Pinpoint the cell where the given text exists, returning its [x, y] midpoint coordinate. 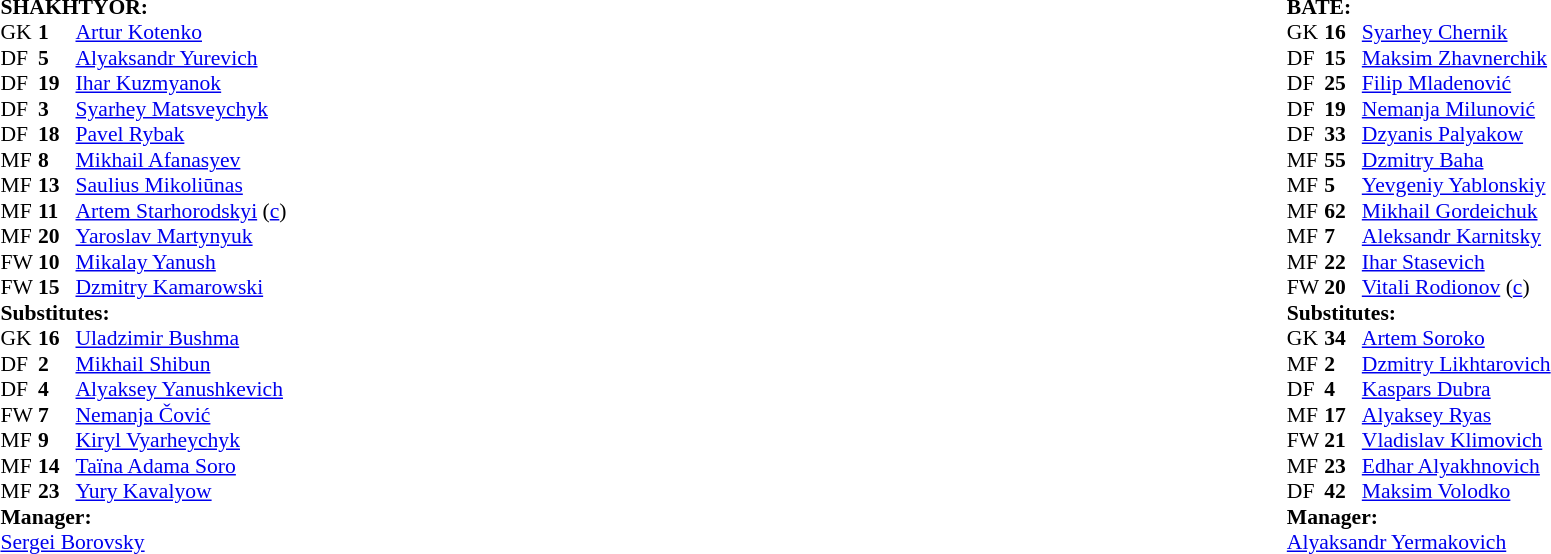
8 [57, 160]
Filip Mladenović [1456, 83]
1 [57, 33]
Yevgeniy Yablonskiy [1456, 185]
22 [1343, 262]
13 [57, 185]
18 [57, 135]
Artem Starhorodskyi (c) [182, 211]
Alyaksey Ryas [1456, 415]
Dzmitry Likhtarovich [1456, 364]
Aleksandr Karnitsky [1456, 237]
Syarhey Chernik [1456, 33]
Nemanja Čović [182, 415]
Saulius Mikoliūnas [182, 185]
Ihar Stasevich [1456, 262]
10 [57, 262]
Edhar Alyakhnovich [1456, 466]
Vitali Rodionov (c) [1456, 287]
Uladzimir Bushma [182, 339]
34 [1343, 339]
14 [57, 466]
Dzyanis Palyakow [1456, 135]
21 [1343, 441]
Kiryl Vyarheychyk [182, 441]
Yaroslav Martynyuk [182, 237]
Ihar Kuzmyanok [182, 83]
Syarhey Matsveychyk [182, 109]
42 [1343, 491]
11 [57, 211]
25 [1343, 83]
Mikhail Afanasyev [182, 160]
Yury Kavalyow [182, 491]
Mikhail Shibun [182, 364]
Dzmitry Kamarowski [182, 287]
Alyaksandr Yurevich [182, 58]
Artur Kotenko [182, 33]
Mikalay Yanush [182, 262]
Maksim Volodko [1456, 491]
Vladislav Klimovich [1456, 441]
17 [1343, 415]
62 [1343, 211]
3 [57, 109]
Pavel Rybak [182, 135]
55 [1343, 160]
33 [1343, 135]
Taïna Adama Soro [182, 466]
Alyaksey Yanushkevich [182, 389]
Artem Soroko [1456, 339]
9 [57, 441]
Mikhail Gordeichuk [1456, 211]
Dzmitry Baha [1456, 160]
Maksim Zhavnerchik [1456, 58]
Kaspars Dubra [1456, 389]
Nemanja Milunović [1456, 109]
